Determine the (X, Y) coordinate at the center of the cell enclosing the given text.  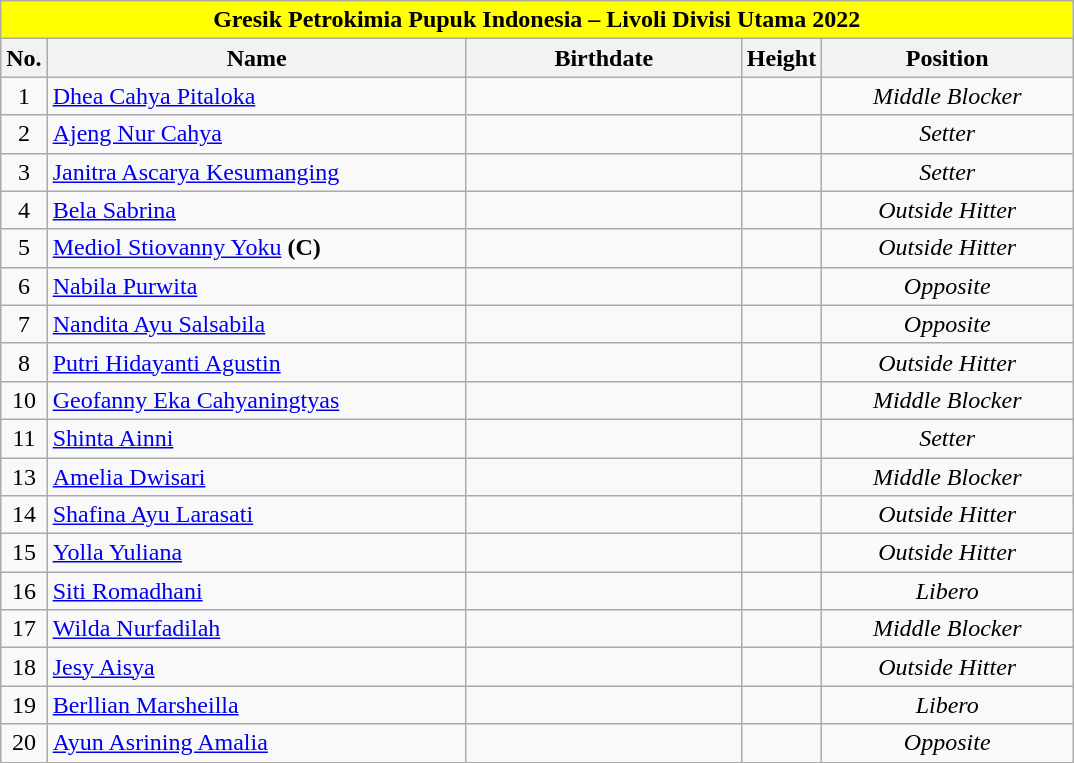
4 (24, 210)
15 (24, 553)
13 (24, 477)
Ayun Asrining Amalia (256, 743)
Putri Hidayanti Agustin (256, 362)
Shinta Ainni (256, 438)
Amelia Dwisari (256, 477)
17 (24, 629)
18 (24, 667)
10 (24, 400)
5 (24, 248)
Ajeng Nur Cahya (256, 134)
Gresik Petrokimia Pupuk Indonesia – Livoli Divisi Utama 2022 (537, 20)
6 (24, 286)
No. (24, 58)
Bela Sabrina (256, 210)
1 (24, 96)
Nandita Ayu Salsabila (256, 324)
Name (256, 58)
Nabila Purwita (256, 286)
Dhea Cahya Pitaloka (256, 96)
Geofanny Eka Cahyaningtyas (256, 400)
2 (24, 134)
Mediol Stiovanny Yoku (C) (256, 248)
Birthdate (604, 58)
16 (24, 591)
Jesy Aisya (256, 667)
Shafina Ayu Larasati (256, 515)
8 (24, 362)
Siti Romadhani (256, 591)
Janitra Ascarya Kesumanging (256, 172)
3 (24, 172)
Wilda Nurfadilah (256, 629)
7 (24, 324)
Height (781, 58)
Yolla Yuliana (256, 553)
11 (24, 438)
Berllian Marsheilla (256, 705)
Position (948, 58)
20 (24, 743)
19 (24, 705)
14 (24, 515)
